For the text-containing cell, return its midpoint in (X, Y) coordinate format. 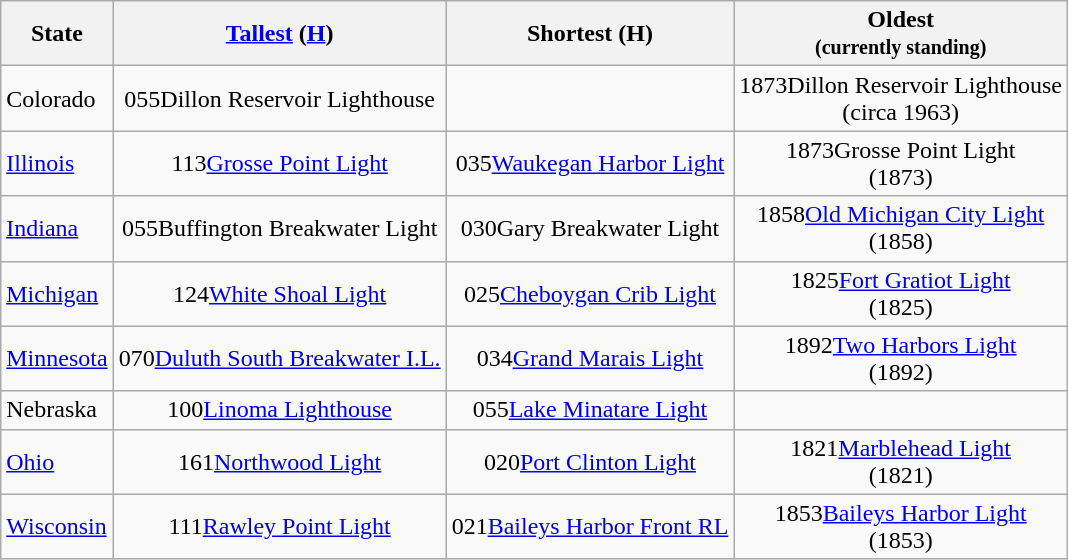
161Northwood Light (280, 462)
Shortest (H) (590, 34)
020Port Clinton Light (590, 462)
055Dillon Reservoir Lighthouse (280, 98)
1853Baileys Harbor Light(1853) (901, 526)
035Waukegan Harbor Light (590, 164)
070Duluth South Breakwater I.L. (280, 358)
034Grand Marais Light (590, 358)
1873Dillon Reservoir Lighthouse(circa 1963) (901, 98)
1892Two Harbors Light(1892) (901, 358)
State (57, 34)
055Lake Minatare Light (590, 410)
1821Marblehead Light(1821) (901, 462)
111Rawley Point Light (280, 526)
1873Grosse Point Light(1873) (901, 164)
Wisconsin (57, 526)
055Buffington Breakwater Light (280, 228)
Illinois (57, 164)
Oldest(currently standing) (901, 34)
113Grosse Point Light (280, 164)
Minnesota (57, 358)
124White Shoal Light (280, 294)
Colorado (57, 98)
021Baileys Harbor Front RL (590, 526)
1825Fort Gratiot Light(1825) (901, 294)
Michigan (57, 294)
1858Old Michigan City Light(1858) (901, 228)
Nebraska (57, 410)
100Linoma Lighthouse (280, 410)
Indiana (57, 228)
025Cheboygan Crib Light (590, 294)
030Gary Breakwater Light (590, 228)
Tallest (H) (280, 34)
Ohio (57, 462)
